Extract the [x, y] coordinate from the center of the cell holding the provided text.  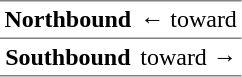
Northbound [68, 20]
Southbound [68, 57]
toward → [189, 57]
← toward [189, 20]
